Capture the cell that displays the provided text and extract its (X, Y) central coordinate. 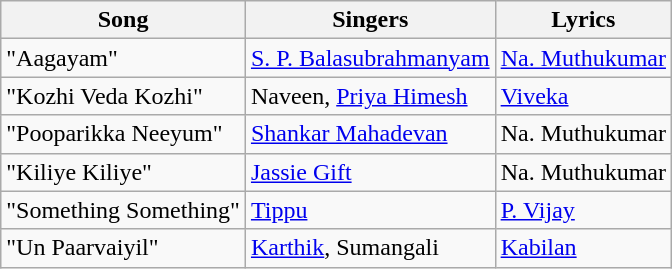
Naveen, Priya Himesh (370, 96)
Viveka (583, 96)
"Pooparikka Neeyum" (124, 134)
Tippu (370, 210)
"Kozhi Veda Kozhi" (124, 96)
Shankar Mahadevan (370, 134)
Jassie Gift (370, 172)
P. Vijay (583, 210)
"Something Something" (124, 210)
S. P. Balasubrahmanyam (370, 58)
Lyrics (583, 20)
Song (124, 20)
"Kiliye Kiliye" (124, 172)
"Aagayam" (124, 58)
Kabilan (583, 248)
Singers (370, 20)
"Un Paarvaiyil" (124, 248)
Karthik, Sumangali (370, 248)
